From the cell containing the given text, extract its center point as (X, Y) coordinate. 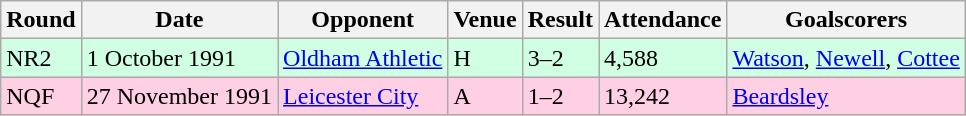
H (485, 58)
Attendance (663, 20)
Watson, Newell, Cottee (846, 58)
NR2 (41, 58)
Venue (485, 20)
Oldham Athletic (363, 58)
Round (41, 20)
4,588 (663, 58)
1 October 1991 (179, 58)
1–2 (560, 96)
Leicester City (363, 96)
13,242 (663, 96)
Date (179, 20)
Goalscorers (846, 20)
27 November 1991 (179, 96)
Beardsley (846, 96)
Result (560, 20)
3–2 (560, 58)
Opponent (363, 20)
A (485, 96)
NQF (41, 96)
